Find where the given text appears and provide that cell's center as [x, y] coordinate. 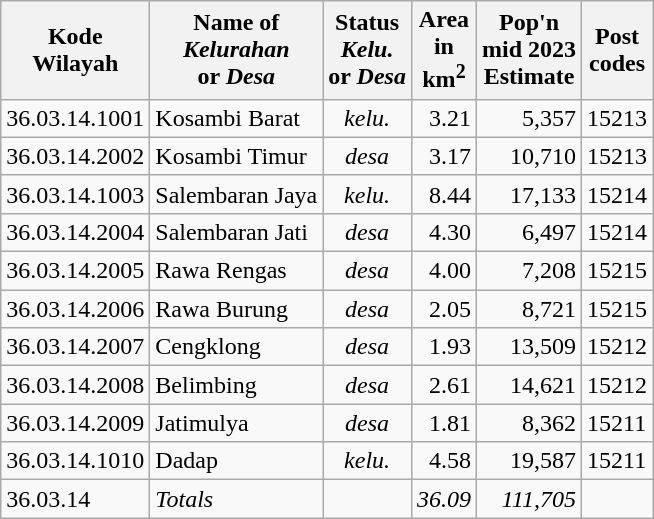
Kosambi Barat [236, 118]
6,497 [528, 232]
2.61 [444, 385]
36.03.14.1010 [76, 461]
Name of Kelurahan or Desa [236, 50]
8.44 [444, 194]
Belimbing [236, 385]
Jatimulya [236, 423]
111,705 [528, 499]
7,208 [528, 271]
Postcodes [618, 50]
36.03.14.1001 [76, 118]
8,362 [528, 423]
Totals [236, 499]
2.05 [444, 309]
Cengklong [236, 347]
3.21 [444, 118]
Salembaran Jaya [236, 194]
19,587 [528, 461]
36.09 [444, 499]
36.03.14.2002 [76, 156]
36.03.14.2005 [76, 271]
10,710 [528, 156]
13,509 [528, 347]
14,621 [528, 385]
4.58 [444, 461]
Rawa Burung [236, 309]
36.03.14.2009 [76, 423]
Pop'n mid 2023Estimate [528, 50]
5,357 [528, 118]
StatusKelu. or Desa [368, 50]
4.30 [444, 232]
36.03.14.2006 [76, 309]
Kode Wilayah [76, 50]
36.03.14.2004 [76, 232]
Salembaran Jati [236, 232]
Kosambi Timur [236, 156]
Dadap [236, 461]
36.03.14.1003 [76, 194]
36.03.14.2007 [76, 347]
Area in km2 [444, 50]
17,133 [528, 194]
4.00 [444, 271]
1.93 [444, 347]
Rawa Rengas [236, 271]
36.03.14 [76, 499]
3.17 [444, 156]
36.03.14.2008 [76, 385]
1.81 [444, 423]
8,721 [528, 309]
